Detect which cell encompasses the target text, then output its [x, y] center coordinate. 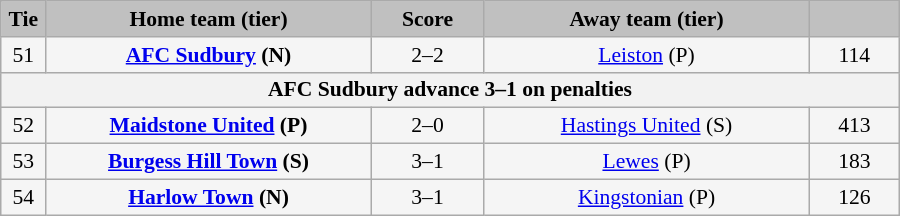
Leiston (P) [647, 55]
2–2 [427, 55]
Score [427, 19]
413 [854, 126]
51 [24, 55]
52 [24, 126]
126 [854, 197]
Away team (tier) [647, 19]
Home team (tier) [209, 19]
2–0 [427, 126]
AFC Sudbury (N) [209, 55]
Tie [24, 19]
53 [24, 162]
54 [24, 197]
Burgess Hill Town (S) [209, 162]
Hastings United (S) [647, 126]
Harlow Town (N) [209, 197]
AFC Sudbury advance 3–1 on penalties [450, 90]
Lewes (P) [647, 162]
114 [854, 55]
Maidstone United (P) [209, 126]
Kingstonian (P) [647, 197]
183 [854, 162]
